Return [X, Y] of the center of cell containing provided text 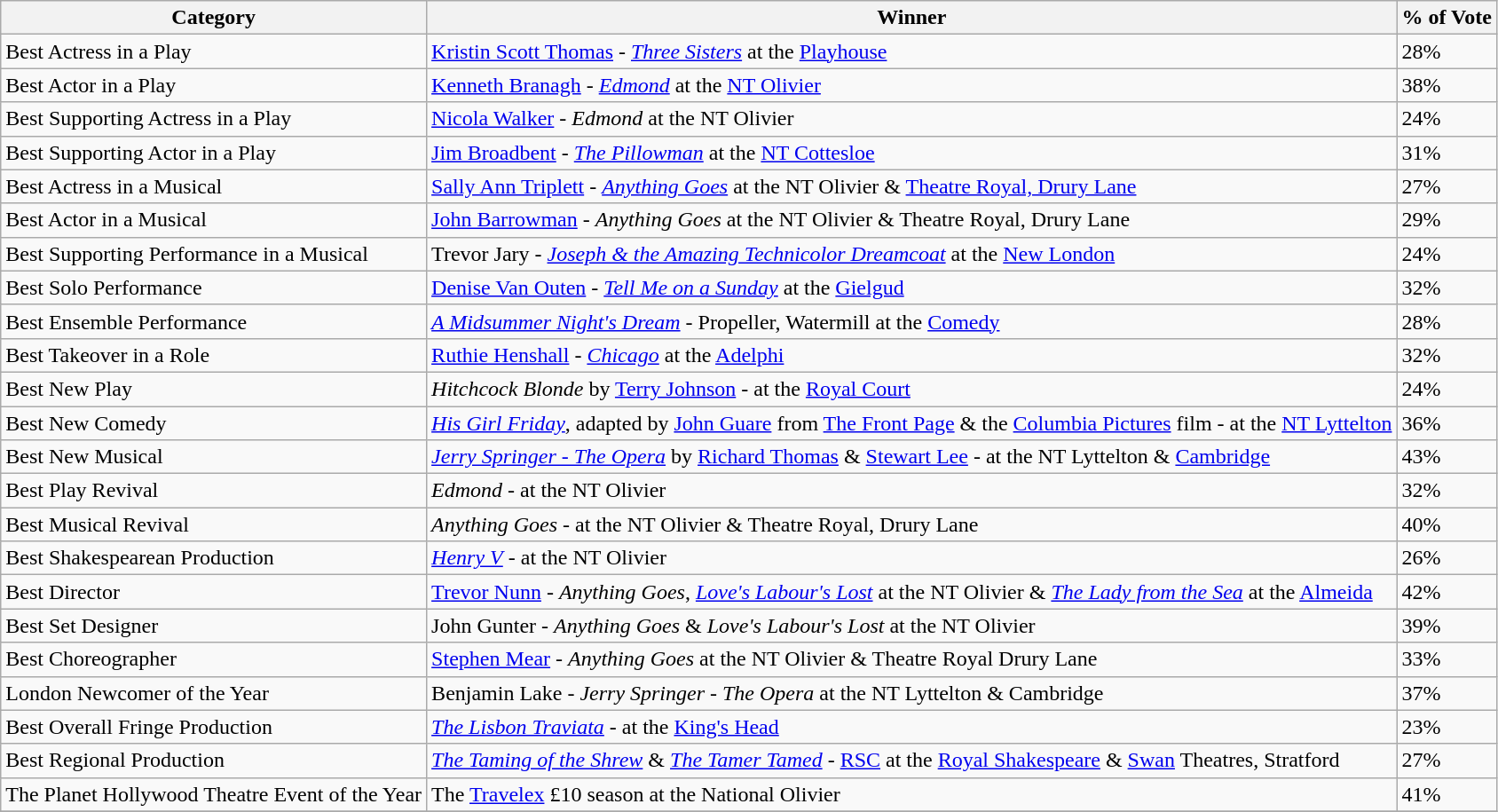
Jerry Springer - The Opera by Richard Thomas & Stewart Lee - at the NT Lyttelton & Cambridge [912, 457]
The Planet Hollywood Theatre Event of the Year [214, 794]
Best Play Revival [214, 491]
Best Ensemble Performance [214, 321]
Best Choreographer [214, 659]
Kristin Scott Thomas - Three Sisters at the Playhouse [912, 51]
43% [1447, 457]
Best Supporting Performance in a Musical [214, 254]
Best New Musical [214, 457]
Best Overall Fringe Production [214, 727]
The Taming of the Shrew & The Tamer Tamed - RSC at the Royal Shakespeare & Swan Theatres, Stratford [912, 761]
41% [1447, 794]
Benjamin Lake - Jerry Springer - The Opera at the NT Lyttelton & Cambridge [912, 693]
Nicola Walker - Edmond at the NT Olivier [912, 119]
Best New Play [214, 389]
Best Actor in a Play [214, 85]
Sally Ann Triplett - Anything Goes at the NT Olivier & Theatre Royal, Drury Lane [912, 186]
Henry V - at the NT Olivier [912, 558]
26% [1447, 558]
Best Director [214, 592]
His Girl Friday, adapted by John Guare from The Front Page & the Columbia Pictures film - at the NT Lyttelton [912, 423]
Best Actress in a Play [214, 51]
Best Set Designer [214, 626]
39% [1447, 626]
37% [1447, 693]
Best New Comedy [214, 423]
Hitchcock Blonde by Terry Johnson - at the Royal Court [912, 389]
Best Supporting Actress in a Play [214, 119]
London Newcomer of the Year [214, 693]
36% [1447, 423]
A Midsummer Night's Dream - Propeller, Watermill at the Comedy [912, 321]
31% [1447, 153]
% of Vote [1447, 18]
Best Musical Revival [214, 524]
Edmond - at the NT Olivier [912, 491]
Best Actor in a Musical [214, 220]
42% [1447, 592]
The Lisbon Traviata - at the King's Head [912, 727]
Kenneth Branagh - Edmond at the NT Olivier [912, 85]
The Travelex £10 season at the National Olivier [912, 794]
Ruthie Henshall - Chicago at the Adelphi [912, 355]
38% [1447, 85]
40% [1447, 524]
John Barrowman - Anything Goes at the NT Olivier & Theatre Royal, Drury Lane [912, 220]
Stephen Mear - Anything Goes at the NT Olivier & Theatre Royal Drury Lane [912, 659]
Trevor Nunn - Anything Goes, Love's Labour's Lost at the NT Olivier & The Lady from the Sea at the Almeida [912, 592]
Best Takeover in a Role [214, 355]
Anything Goes - at the NT Olivier & Theatre Royal, Drury Lane [912, 524]
Trevor Jary - Joseph & the Amazing Technicolor Dreamcoat at the New London [912, 254]
Jim Broadbent - The Pillowman at the NT Cottesloe [912, 153]
33% [1447, 659]
Best Actress in a Musical [214, 186]
Best Supporting Actor in a Play [214, 153]
Best Solo Performance [214, 288]
Denise Van Outen - Tell Me on a Sunday at the Gielgud [912, 288]
Best Shakespearean Production [214, 558]
Category [214, 18]
29% [1447, 220]
Best Regional Production [214, 761]
John Gunter - Anything Goes & Love's Labour's Lost at the NT Olivier [912, 626]
23% [1447, 727]
Winner [912, 18]
